Search for the cell housing the specified text and yield its (x, y) center coordinate. 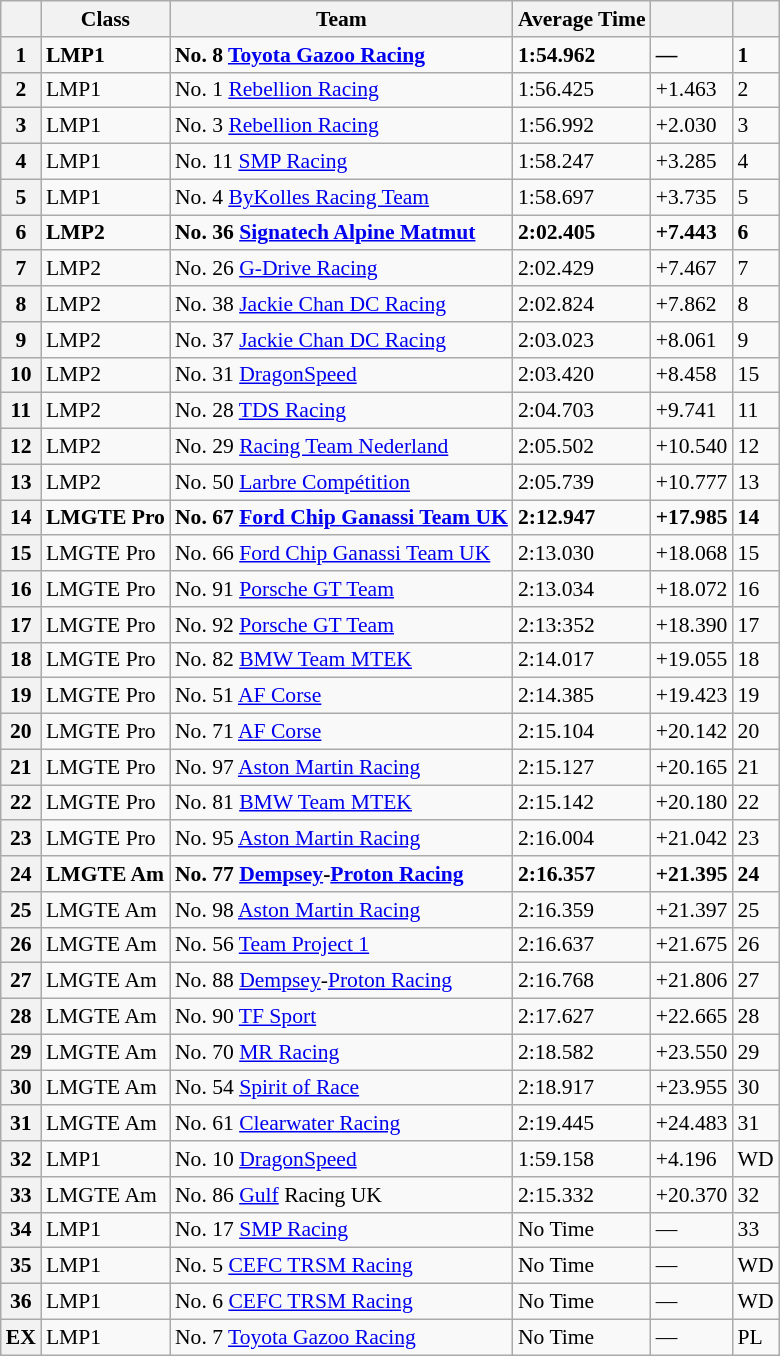
No. 8 Toyota Gazoo Racing (342, 55)
2:17.627 (582, 1017)
No. 82 BMW Team MTEK (342, 660)
+8.458 (692, 375)
2:16.357 (582, 874)
No. 17 SMP Racing (342, 1230)
2:15.332 (582, 1195)
No. 97 Aston Martin Racing (342, 767)
No. 67 Ford Chip Ganassi Team UK (342, 518)
2:14.385 (582, 696)
No. 50 Larbre Compétition (342, 482)
No. 56 Team Project 1 (342, 945)
No. 28 TDS Racing (342, 411)
+7.862 (692, 304)
2:16.004 (582, 839)
2:13.034 (582, 589)
No. 77 Dempsey-Proton Racing (342, 874)
35 (21, 1266)
2:16.768 (582, 981)
1:58.697 (582, 197)
No. 91 Porsche GT Team (342, 589)
+7.443 (692, 233)
No. 31 DragonSpeed (342, 375)
Class (106, 19)
EX (21, 1337)
+23.955 (692, 1088)
No. 36 Signatech Alpine Matmut (342, 233)
No. 11 SMP Racing (342, 162)
PL (756, 1337)
+21.395 (692, 874)
1:59.158 (582, 1159)
+18.068 (692, 554)
No. 7 Toyota Gazoo Racing (342, 1337)
2:14.017 (582, 660)
No. 37 Jackie Chan DC Racing (342, 340)
2:13.030 (582, 554)
2:19.445 (582, 1124)
34 (21, 1230)
2:02.429 (582, 269)
No. 61 Clearwater Racing (342, 1124)
+21.042 (692, 839)
+21.675 (692, 945)
+17.985 (692, 518)
2:05.739 (582, 482)
+3.735 (692, 197)
2:15.127 (582, 767)
No. 92 Porsche GT Team (342, 625)
No. 86 Gulf Racing UK (342, 1195)
36 (21, 1302)
+23.550 (692, 1052)
2:15.104 (582, 732)
+9.741 (692, 411)
+3.285 (692, 162)
2:03.420 (582, 375)
+19.055 (692, 660)
No. 98 Aston Martin Racing (342, 910)
+10.540 (692, 447)
2:05.502 (582, 447)
Average Time (582, 19)
2:16.359 (582, 910)
2:04.703 (582, 411)
+1.463 (692, 90)
+20.142 (692, 732)
+8.061 (692, 340)
No. 29 Racing Team Nederland (342, 447)
2:15.142 (582, 803)
No. 95 Aston Martin Racing (342, 839)
2:02.824 (582, 304)
10 (21, 375)
+22.665 (692, 1017)
No. 71 AF Corse (342, 732)
No. 1 Rebellion Racing (342, 90)
2:18.582 (582, 1052)
No. 4 ByKolles Racing Team (342, 197)
No. 26 G-Drive Racing (342, 269)
+21.397 (692, 910)
+24.483 (692, 1124)
No. 54 Spirit of Race (342, 1088)
+20.370 (692, 1195)
+7.467 (692, 269)
2:02.405 (582, 233)
1:56.992 (582, 126)
No. 70 MR Racing (342, 1052)
1:56.425 (582, 90)
No. 38 Jackie Chan DC Racing (342, 304)
No. 5 CEFC TRSM Racing (342, 1266)
No. 81 BMW Team MTEK (342, 803)
No. 3 Rebellion Racing (342, 126)
No. 51 AF Corse (342, 696)
No. 88 Dempsey-Proton Racing (342, 981)
+20.165 (692, 767)
+18.072 (692, 589)
2:03.023 (582, 340)
No. 6 CEFC TRSM Racing (342, 1302)
No. 10 DragonSpeed (342, 1159)
1:54.962 (582, 55)
+19.423 (692, 696)
+10.777 (692, 482)
+20.180 (692, 803)
2:18.917 (582, 1088)
+2.030 (692, 126)
+4.196 (692, 1159)
1:58.247 (582, 162)
2:16.637 (582, 945)
2:13:352 (582, 625)
+18.390 (692, 625)
Team (342, 19)
No. 66 Ford Chip Ganassi Team UK (342, 554)
+21.806 (692, 981)
No. 90 TF Sport (342, 1017)
2:12.947 (582, 518)
